Scan for the cell matching the given text and deliver its [X, Y] coordinate at center. 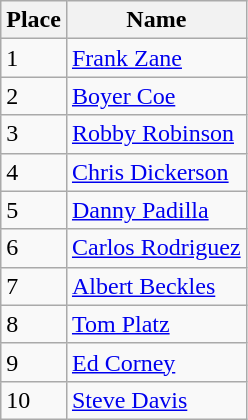
Carlos Rodriguez [156, 248]
Tom Platz [156, 324]
9 [34, 362]
3 [34, 134]
Name [156, 20]
Boyer Coe [156, 96]
10 [34, 400]
Chris Dickerson [156, 172]
Frank Zane [156, 58]
Robby Robinson [156, 134]
Place [34, 20]
8 [34, 324]
4 [34, 172]
7 [34, 286]
1 [34, 58]
2 [34, 96]
Danny Padilla [156, 210]
Ed Corney [156, 362]
Steve Davis [156, 400]
5 [34, 210]
Albert Beckles [156, 286]
6 [34, 248]
